For the text-containing cell, return its midpoint in (x, y) coordinate format. 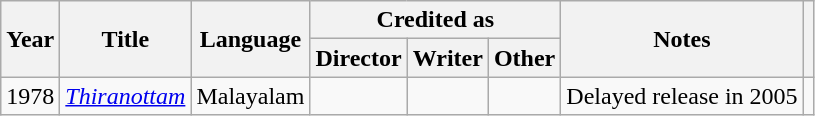
Writer (448, 58)
1978 (30, 96)
Title (126, 39)
Thiranottam (126, 96)
Year (30, 39)
Notes (682, 39)
Delayed release in 2005 (682, 96)
Credited as (436, 20)
Language (250, 39)
Director (358, 58)
Malayalam (250, 96)
Other (524, 58)
